For the text-containing cell, return its midpoint in (x, y) coordinate format. 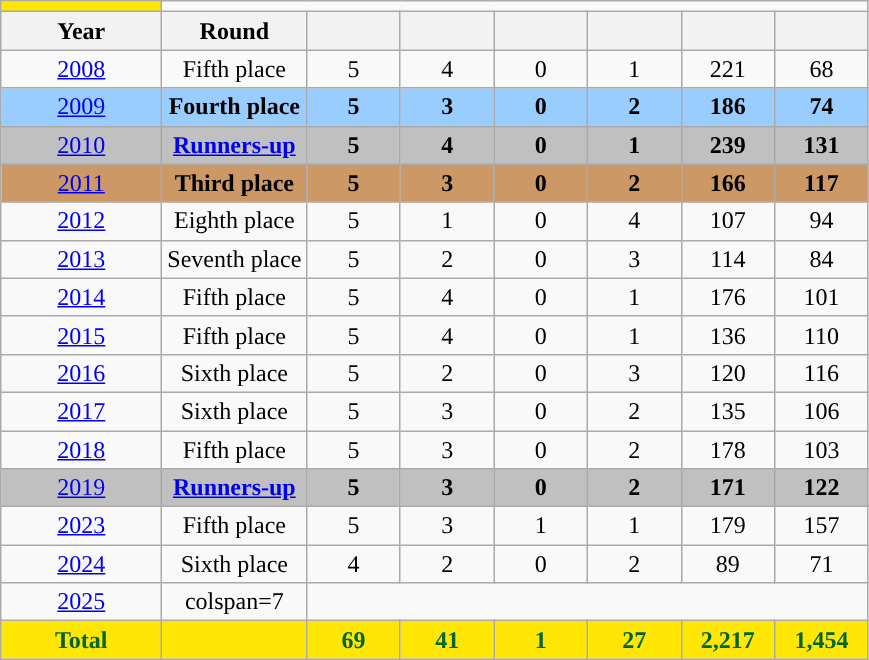
2014 (82, 297)
2016 (82, 373)
2,217 (728, 640)
221 (728, 69)
71 (822, 564)
2017 (82, 411)
103 (822, 449)
106 (822, 411)
2010 (82, 145)
179 (728, 526)
94 (822, 221)
2015 (82, 335)
84 (822, 259)
135 (728, 411)
136 (728, 335)
74 (822, 107)
120 (728, 373)
2024 (82, 564)
101 (822, 297)
69 (354, 640)
1,454 (822, 640)
2009 (82, 107)
2018 (82, 449)
239 (728, 145)
Seventh place (234, 259)
131 (822, 145)
2012 (82, 221)
122 (822, 488)
27 (635, 640)
colspan=7 (234, 602)
2013 (82, 259)
114 (728, 259)
166 (728, 183)
Third place (234, 183)
Year (82, 31)
186 (728, 107)
68 (822, 69)
107 (728, 221)
2019 (82, 488)
89 (728, 564)
41 (447, 640)
Fourth place (234, 107)
2011 (82, 183)
176 (728, 297)
117 (822, 183)
110 (822, 335)
Round (234, 31)
178 (728, 449)
2023 (82, 526)
2008 (82, 69)
2025 (82, 602)
Total (82, 640)
116 (822, 373)
171 (728, 488)
157 (822, 526)
Eighth place (234, 221)
